For the text-containing cell, return its midpoint in [X, Y] coordinate format. 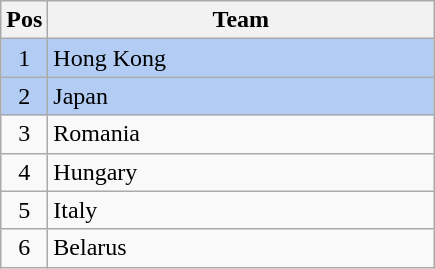
Belarus [241, 248]
Italy [241, 210]
Team [241, 20]
2 [24, 96]
3 [24, 134]
1 [24, 58]
Japan [241, 96]
Romania [241, 134]
Hungary [241, 172]
Pos [24, 20]
6 [24, 248]
5 [24, 210]
4 [24, 172]
Hong Kong [241, 58]
